Pinpoint the cell where the given text exists, returning its [x, y] midpoint coordinate. 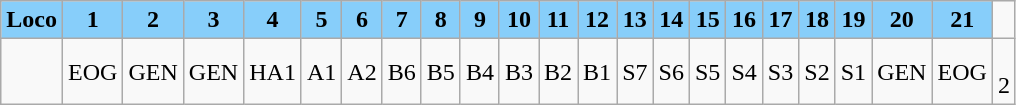
7 [402, 20]
10 [518, 20]
S4 [744, 72]
18 [817, 20]
3 [213, 20]
9 [480, 20]
B3 [518, 72]
12 [598, 20]
HA1 [273, 72]
19 [853, 20]
4 [273, 20]
S3 [780, 72]
A2 [362, 72]
B4 [480, 72]
B5 [440, 72]
S6 [671, 72]
21 [962, 20]
20 [902, 20]
Loco [32, 20]
15 [707, 20]
17 [780, 20]
13 [635, 20]
B1 [598, 72]
6 [362, 20]
11 [558, 20]
S5 [707, 72]
S7 [635, 72]
14 [671, 20]
16 [744, 20]
B6 [402, 72]
S1 [853, 72]
S2 [817, 72]
1 [92, 20]
5 [321, 20]
A1 [321, 72]
8 [440, 20]
B2 [558, 72]
